Return the (X, Y) coordinate for the center point of the cell that contains the specified text.  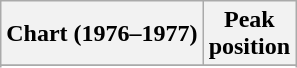
Peakposition (249, 34)
Chart (1976–1977) (102, 34)
